Find where the given text appears and provide that cell's center as [X, Y] coordinate. 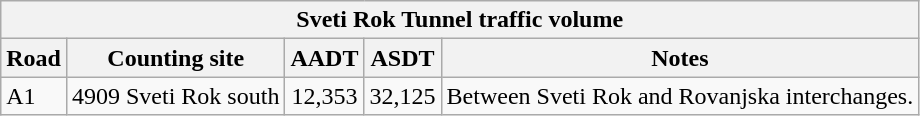
Notes [680, 58]
AADT [324, 58]
A1 [34, 96]
Road [34, 58]
32,125 [402, 96]
Between Sveti Rok and Rovanjska interchanges. [680, 96]
Sveti Rok Tunnel traffic volume [460, 20]
ASDT [402, 58]
4909 Sveti Rok south [175, 96]
Counting site [175, 58]
12,353 [324, 96]
